Provide the (X, Y) coordinate of the cell's center where the given text is located.  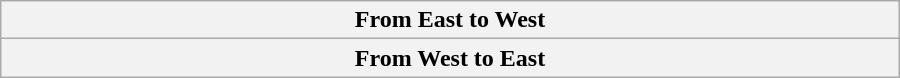
From East to West (450, 20)
From West to East (450, 58)
